Extract the (x, y) coordinate from the center of the cell holding the provided text.  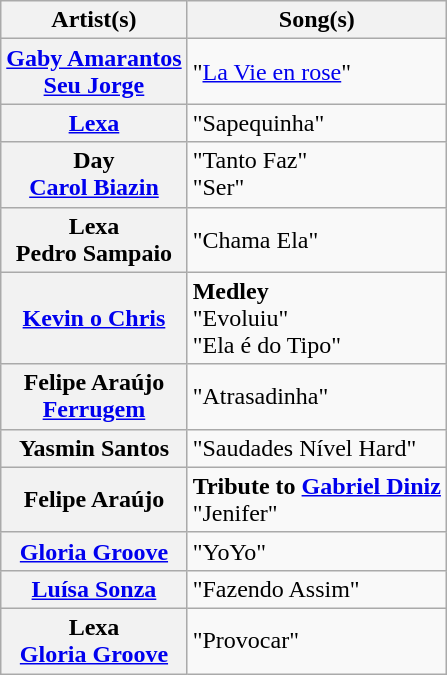
Lexa (94, 123)
Tribute to Gabriel Diniz"Jenifer" (316, 500)
Song(s) (316, 20)
"Tanto Faz""Ser" (316, 174)
Artist(s) (94, 20)
"Saudades Nível Hard" (316, 448)
Gaby AmarantosSeu Jorge (94, 72)
"Chama Ela" (316, 240)
"Sapequinha" (316, 123)
Medley"Evoluiu""Ela é do Tipo" (316, 318)
"Fazendo Assim" (316, 589)
Felipe Araújo (94, 500)
"Atrasadinha" (316, 396)
Yasmin Santos (94, 448)
Luísa Sonza (94, 589)
Felipe AraújoFerrugem (94, 396)
Gloria Groove (94, 551)
LexaGloria Groove (94, 640)
LexaPedro Sampaio (94, 240)
Kevin o Chris (94, 318)
"YoYo" (316, 551)
"Provocar" (316, 640)
DayCarol Biazin (94, 174)
"La Vie en rose" (316, 72)
